Locate the cell with the specified text and output its (x, y) center coordinate. 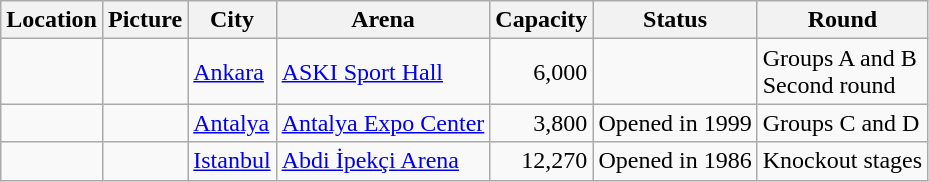
Picture (144, 20)
Opened in 1986 (675, 161)
Status (675, 20)
Istanbul (232, 161)
Round (842, 20)
Antalya (232, 123)
6,000 (542, 72)
Groups C and D (842, 123)
Knockout stages (842, 161)
Opened in 1999 (675, 123)
Capacity (542, 20)
Groups A and BSecond round (842, 72)
12,270 (542, 161)
City (232, 20)
Location (52, 20)
3,800 (542, 123)
Antalya Expo Center (383, 123)
ASKI Sport Hall (383, 72)
Arena (383, 20)
Ankara (232, 72)
Abdi İpekçi Arena (383, 161)
